From the cell containing the given text, extract its center point as [X, Y] coordinate. 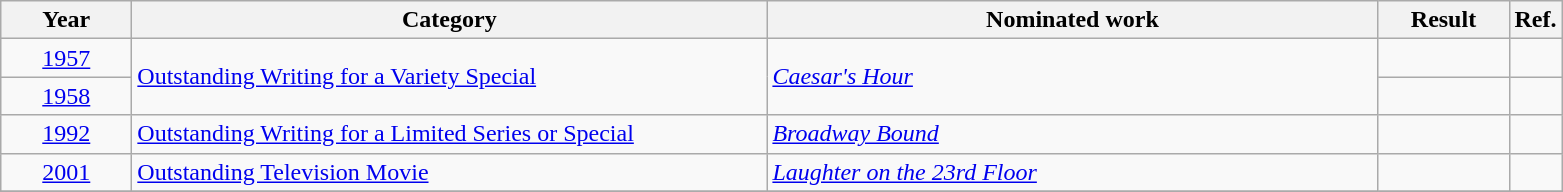
1992 [66, 134]
Outstanding Writing for a Variety Special [450, 77]
Laughter on the 23rd Floor [1072, 172]
Outstanding Television Movie [450, 172]
Outstanding Writing for a Limited Series or Special [450, 134]
Caesar's Hour [1072, 77]
Broadway Bound [1072, 134]
1958 [66, 96]
2001 [66, 172]
1957 [66, 58]
Result [1444, 20]
Ref. [1536, 20]
Category [450, 20]
Year [66, 20]
Nominated work [1072, 20]
